Extract the (x, y) coordinate from the center of the cell holding the provided text.  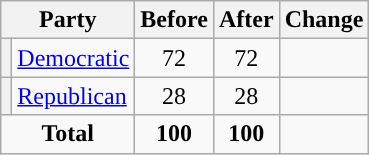
Before (174, 20)
Total (68, 134)
After (246, 20)
Republican (74, 96)
Change (324, 20)
Party (68, 20)
Democratic (74, 58)
